Search for the cell housing the specified text and yield its (X, Y) center coordinate. 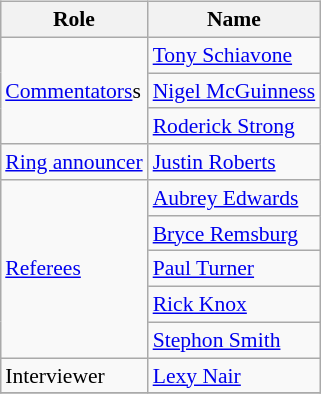
Bryce Remsburg (234, 233)
Interviewer (74, 376)
Nigel McGuinness (234, 91)
Role (74, 20)
Roderick Strong (234, 126)
Ring announcer (74, 162)
Lexy Nair (234, 376)
Commentatorss (74, 90)
Stephon Smith (234, 340)
Paul Turner (234, 269)
Justin Roberts (234, 162)
Name (234, 20)
Tony Schiavone (234, 55)
Rick Knox (234, 305)
Referees (74, 269)
Aubrey Edwards (234, 198)
